Capture the cell that displays the provided text and extract its (x, y) central coordinate. 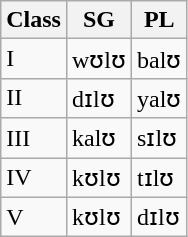
V (34, 217)
yalʊ (160, 98)
SG (98, 20)
kalʊ (98, 138)
IV (34, 178)
Class (34, 20)
wʊlʊ (98, 59)
PL (160, 20)
I (34, 59)
tɪlʊ (160, 178)
III (34, 138)
sɪlʊ (160, 138)
balʊ (160, 59)
II (34, 98)
